Output the (x, y) coordinate of the center of the cell containing the given text.  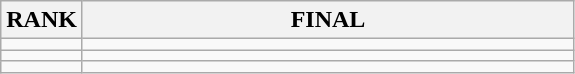
FINAL (328, 20)
RANK (42, 20)
